From the cell containing the given text, extract its center point as (X, Y) coordinate. 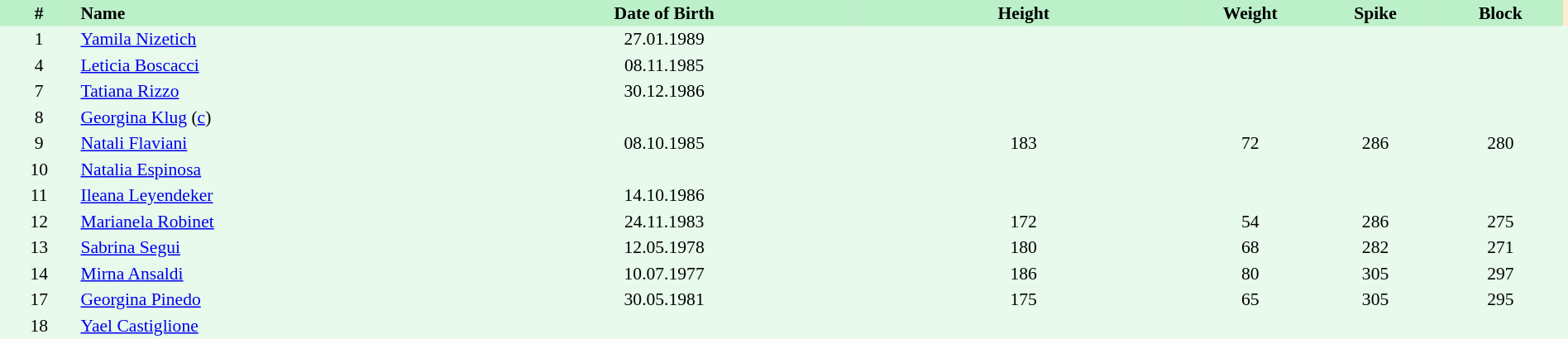
Height (1024, 13)
Sabrina Segui (273, 248)
18 (39, 326)
10 (39, 169)
80 (1250, 274)
# (39, 13)
4 (39, 65)
295 (1500, 299)
54 (1250, 222)
8 (39, 117)
7 (39, 91)
175 (1024, 299)
Mirna Ansaldi (273, 274)
14 (39, 274)
Spike (1374, 13)
297 (1500, 274)
Yamila Nizetich (273, 40)
11 (39, 195)
Tatiana Rizzo (273, 91)
68 (1250, 248)
180 (1024, 248)
72 (1250, 144)
Natalia Espinosa (273, 169)
Name (273, 13)
275 (1500, 222)
27.01.1989 (664, 40)
Date of Birth (664, 13)
183 (1024, 144)
9 (39, 144)
Ileana Leyendeker (273, 195)
1 (39, 40)
Yael Castiglione (273, 326)
17 (39, 299)
282 (1374, 248)
Georgina Klug (c) (273, 117)
14.10.1986 (664, 195)
Georgina Pinedo (273, 299)
Weight (1250, 13)
172 (1024, 222)
30.05.1981 (664, 299)
Leticia Boscacci (273, 65)
08.10.1985 (664, 144)
280 (1500, 144)
186 (1024, 274)
24.11.1983 (664, 222)
Natali Flaviani (273, 144)
10.07.1977 (664, 274)
08.11.1985 (664, 65)
30.12.1986 (664, 91)
271 (1500, 248)
Block (1500, 13)
Marianela Robinet (273, 222)
12.05.1978 (664, 248)
65 (1250, 299)
12 (39, 222)
13 (39, 248)
